From the cell containing the given text, extract its center point as [x, y] coordinate. 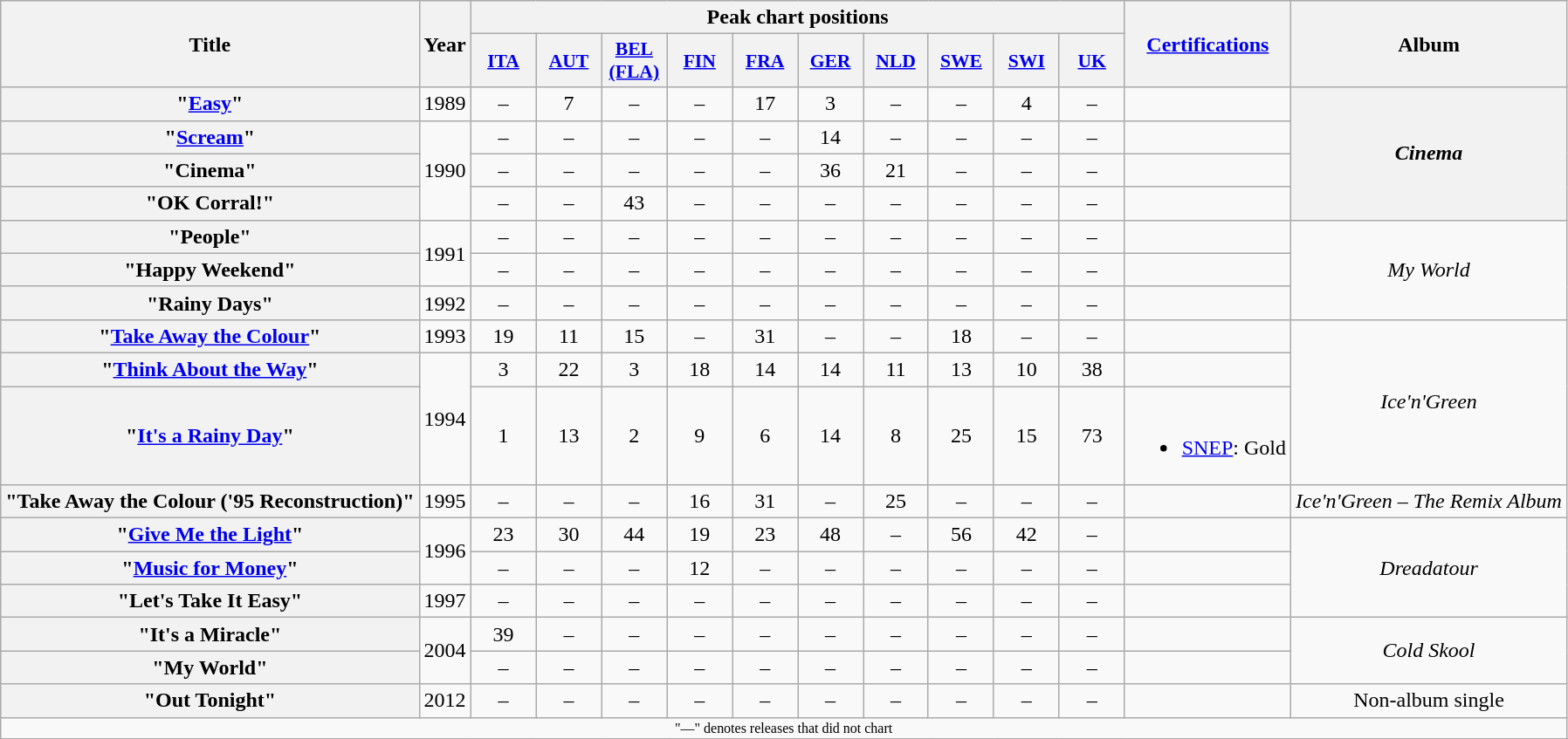
"Out Tonight" [210, 701]
GER [831, 61]
21 [896, 170]
FRA [765, 61]
1 [503, 435]
43 [634, 203]
"Take Away the Colour" [210, 336]
UK [1091, 61]
Ice'n'Green [1429, 401]
6 [765, 435]
1995 [445, 502]
NLD [896, 61]
1992 [445, 303]
4 [1027, 104]
9 [700, 435]
"Scream" [210, 137]
42 [1027, 535]
Album [1429, 44]
44 [634, 535]
1997 [445, 601]
My World [1429, 270]
Peak chart positions [798, 17]
"It's a Miracle" [210, 634]
1993 [445, 336]
Ice'n'Green – The Remix Album [1429, 502]
"Give Me the Light" [210, 535]
"My World" [210, 667]
"It's a Rainy Day" [210, 435]
"Take Away the Colour ('95 Reconstruction)" [210, 502]
"Think About the Way" [210, 369]
2012 [445, 701]
73 [1091, 435]
7 [569, 104]
FIN [700, 61]
"Happy Weekend" [210, 270]
Year [445, 44]
"Rainy Days" [210, 303]
AUT [569, 61]
ITA [503, 61]
"Music for Money" [210, 568]
"Let's Take It Easy" [210, 601]
Cold Skool [1429, 651]
SNEP: Gold [1207, 435]
BEL (FLA) [634, 61]
2 [634, 435]
1989 [445, 104]
48 [831, 535]
Non-album single [1429, 701]
8 [896, 435]
10 [1027, 369]
SWE [960, 61]
12 [700, 568]
30 [569, 535]
"Easy" [210, 104]
16 [700, 502]
36 [831, 170]
Dreadatour [1429, 568]
22 [569, 369]
"Cinema" [210, 170]
"—" denotes releases that did not chart [784, 728]
1994 [445, 419]
17 [765, 104]
56 [960, 535]
1991 [445, 253]
Certifications [1207, 44]
"OK Corral!" [210, 203]
Title [210, 44]
"People" [210, 236]
1990 [445, 170]
1996 [445, 551]
2004 [445, 651]
38 [1091, 369]
39 [503, 634]
SWI [1027, 61]
Cinema [1429, 154]
